From the cell containing the given text, extract its center point as (x, y) coordinate. 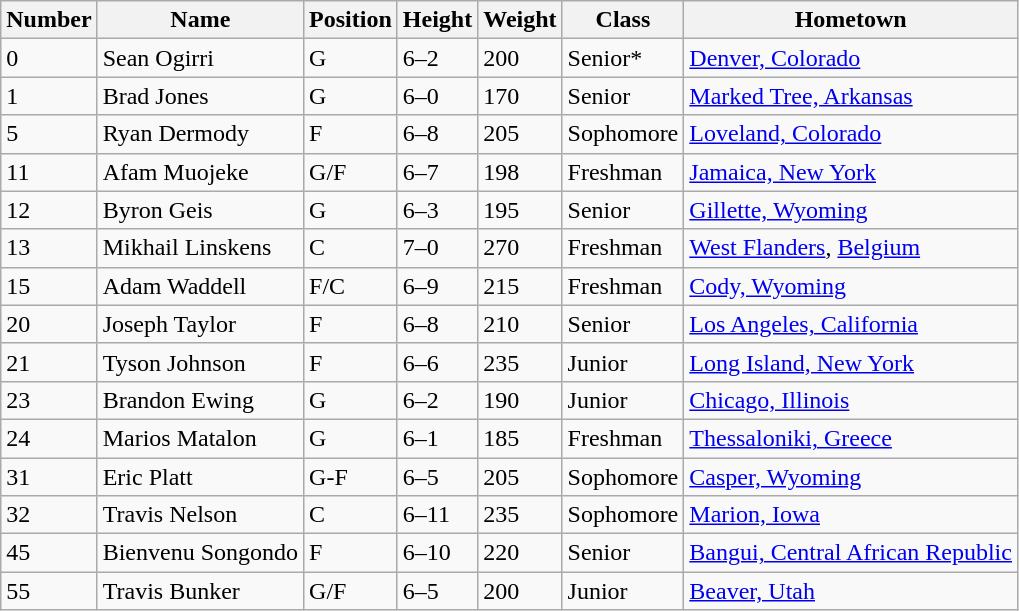
F/C (351, 286)
6–11 (437, 515)
7–0 (437, 248)
6–7 (437, 172)
Bangui, Central African Republic (851, 553)
Mikhail Linskens (200, 248)
Chicago, Illinois (851, 400)
Travis Nelson (200, 515)
Position (351, 20)
G-F (351, 477)
Sean Ogirri (200, 58)
Jamaica, New York (851, 172)
Los Angeles, California (851, 324)
Class (623, 20)
220 (520, 553)
23 (49, 400)
31 (49, 477)
15 (49, 286)
6–6 (437, 362)
Loveland, Colorado (851, 134)
Senior* (623, 58)
Eric Platt (200, 477)
6–3 (437, 210)
12 (49, 210)
20 (49, 324)
Denver, Colorado (851, 58)
Height (437, 20)
Beaver, Utah (851, 591)
185 (520, 438)
Tyson Johnson (200, 362)
6–0 (437, 96)
198 (520, 172)
Bienvenu Songondo (200, 553)
Byron Geis (200, 210)
West Flanders, Belgium (851, 248)
Adam Waddell (200, 286)
5 (49, 134)
Thessaloniki, Greece (851, 438)
6–9 (437, 286)
Hometown (851, 20)
Number (49, 20)
195 (520, 210)
210 (520, 324)
21 (49, 362)
13 (49, 248)
Cody, Wyoming (851, 286)
Marion, Iowa (851, 515)
24 (49, 438)
Brandon Ewing (200, 400)
1 (49, 96)
170 (520, 96)
32 (49, 515)
6–1 (437, 438)
Ryan Dermody (200, 134)
Long Island, New York (851, 362)
Weight (520, 20)
Joseph Taylor (200, 324)
Brad Jones (200, 96)
Travis Bunker (200, 591)
270 (520, 248)
215 (520, 286)
Afam Muojeke (200, 172)
Marios Matalon (200, 438)
Marked Tree, Arkansas (851, 96)
Casper, Wyoming (851, 477)
6–10 (437, 553)
55 (49, 591)
45 (49, 553)
11 (49, 172)
Name (200, 20)
190 (520, 400)
Gillette, Wyoming (851, 210)
0 (49, 58)
